Return the [X, Y] coordinate for the center point of the cell that contains the specified text.  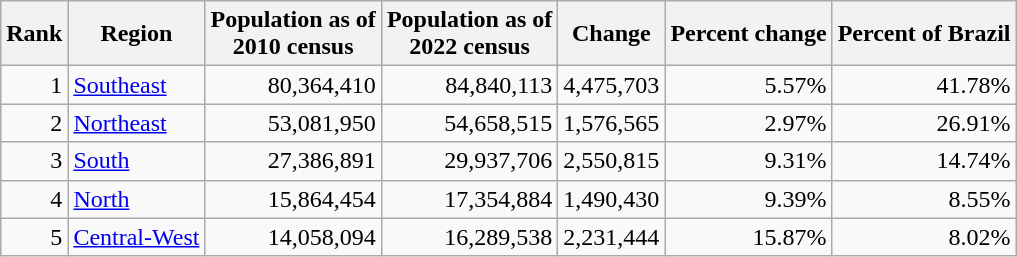
80,364,410 [293, 85]
Population as of2010 census [293, 34]
North [136, 199]
Northeast [136, 123]
Percent change [748, 34]
2,231,444 [612, 237]
9.39% [748, 199]
Percent of Brazil [924, 34]
16,289,538 [469, 237]
Population as of2022 census [469, 34]
8.02% [924, 237]
1 [34, 85]
Rank [34, 34]
26.91% [924, 123]
53,081,950 [293, 123]
14.74% [924, 161]
15.87% [748, 237]
84,840,113 [469, 85]
2 [34, 123]
Central-West [136, 237]
South [136, 161]
Southeast [136, 85]
8.55% [924, 199]
5 [34, 237]
1,576,565 [612, 123]
2.97% [748, 123]
54,658,515 [469, 123]
14,058,094 [293, 237]
5.57% [748, 85]
9.31% [748, 161]
1,490,430 [612, 199]
Change [612, 34]
2,550,815 [612, 161]
29,937,706 [469, 161]
4 [34, 199]
17,354,884 [469, 199]
15,864,454 [293, 199]
4,475,703 [612, 85]
27,386,891 [293, 161]
3 [34, 161]
Region [136, 34]
41.78% [924, 85]
